Find where the given text appears and provide that cell's center as [x, y] coordinate. 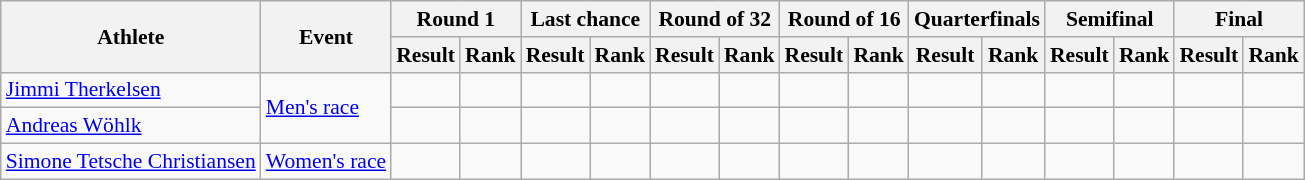
Athlete [131, 36]
Women's race [326, 162]
Final [1238, 19]
Men's race [326, 108]
Simone Tetsche Christiansen [131, 162]
Last chance [586, 19]
Round 1 [456, 19]
Round of 16 [844, 19]
Andreas Wöhlk [131, 126]
Jimmi Therkelsen [131, 90]
Quarterfinals [977, 19]
Round of 32 [714, 19]
Event [326, 36]
Semifinal [1110, 19]
